Identify which cell holds the provided text, then report its (X, Y) central coordinate. 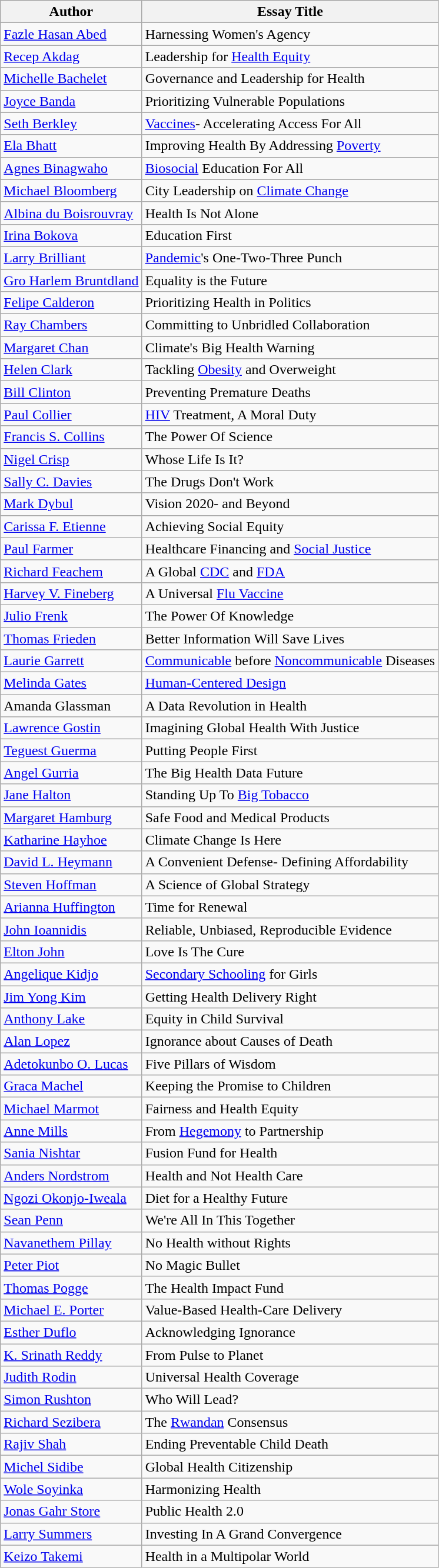
The Big Health Data Future (290, 773)
Mark Dybul (71, 504)
Sania Nishtar (71, 1153)
Diet for a Healthy Future (290, 1198)
Harnessing Women's Agency (290, 34)
No Magic Bullet (290, 1265)
Value-Based Health-Care Delivery (290, 1310)
Lawrence Gostin (71, 728)
Michel Sidibe (71, 1467)
Ray Chambers (71, 325)
Improving Health By Addressing Poverty (290, 146)
Joyce Banda (71, 101)
Putting People First (290, 750)
Achieving Social Equity (290, 526)
From Hegemony to Partnership (290, 1131)
Bill Clinton (71, 392)
Governance and Leadership for Health (290, 79)
Gro Harlem Bruntdland (71, 281)
Global Health Citizenship (290, 1467)
Ela Bhatt (71, 146)
Keeping the Promise to Children (290, 1086)
Ngozi Okonjo-Iweala (71, 1198)
No Health without Rights (290, 1243)
The Health Impact Fund (290, 1287)
K. Srinath Reddy (71, 1355)
Anders Nordstrom (71, 1176)
Five Pillars of Wisdom (290, 1064)
Jim Yong Kim (71, 997)
The Drugs Don't Work (290, 482)
David L. Heymann (71, 862)
Love Is The Cure (290, 952)
Climate Change Is Here (290, 840)
Angelique Kidjo (71, 974)
Jane Halton (71, 795)
Katharine Hayhoe (71, 840)
From Pulse to Planet (290, 1355)
Communicable before Noncommunicable Diseases (290, 661)
We're All In This Together (290, 1220)
Margaret Hamburg (71, 818)
Acknowledging Ignorance (290, 1332)
Rajiv Shah (71, 1444)
Amanda Glassman (71, 706)
A Convenient Defense- Defining Affordability (290, 862)
Julio Frenk (71, 616)
Sean Penn (71, 1220)
Prioritizing Vulnerable Populations (290, 101)
Equity in Child Survival (290, 1019)
Steven Hoffman (71, 885)
Agnes Binagwaho (71, 168)
Michael Marmot (71, 1109)
Pandemic's One-Two-Three Punch (290, 258)
Arianna Huffington (71, 907)
Equality is the Future (290, 281)
Getting Health Delivery Right (290, 997)
Michael E. Porter (71, 1310)
Better Information Will Save Lives (290, 638)
Helen Clark (71, 370)
Climate's Big Health Warning (290, 348)
Judith Rodin (71, 1377)
Paul Farmer (71, 549)
Nigel Crisp (71, 459)
Tackling Obesity and Overweight (290, 370)
Universal Health Coverage (290, 1377)
Carissa F. Etienne (71, 526)
Laurie Garrett (71, 661)
Larry Summers (71, 1534)
Biosocial Education For All (290, 168)
Larry Brilliant (71, 258)
Elton John (71, 952)
Melinda Gates (71, 683)
Leadership for Health Equity (290, 56)
Preventing Premature Deaths (290, 392)
Irina Bokova (71, 235)
Fazle Hasan Abed (71, 34)
Reliable, Unbiased, Reproducible Evidence (290, 929)
A Universal Flu Vaccine (290, 593)
Human-Centered Design (290, 683)
Vision 2020- and Beyond (290, 504)
Public Health 2.0 (290, 1512)
Anne Mills (71, 1131)
Vaccines- Accelerating Access For All (290, 124)
Paul Collier (71, 415)
Whose Life Is It? (290, 459)
Esther Duflo (71, 1332)
Thomas Pogge (71, 1287)
Secondary Schooling for Girls (290, 974)
Albina du Boisrouvray (71, 213)
Author (71, 12)
Fusion Fund for Health (290, 1153)
The Power Of Knowledge (290, 616)
Graca Machel (71, 1086)
Alan Lopez (71, 1042)
Standing Up To Big Tobacco (290, 795)
Wole Soyinka (71, 1489)
A Global CDC and FDA (290, 571)
John Ioannidis (71, 929)
Richard Sezibera (71, 1422)
Health and Not Health Care (290, 1176)
Felipe Calderon (71, 303)
Simon Rushton (71, 1400)
Angel Gurria (71, 773)
Recep Akdag (71, 56)
Harvey V. Fineberg (71, 593)
Keizo Takemi (71, 1556)
Michael Bloomberg (71, 191)
Ending Preventable Child Death (290, 1444)
Thomas Frieden (71, 638)
Fairness and Health Equity (290, 1109)
The Power Of Science (290, 437)
Healthcare Financing and Social Justice (290, 549)
Michelle Bachelet (71, 79)
Ignorance about Causes of Death (290, 1042)
Education First (290, 235)
Anthony Lake (71, 1019)
Who Will Lead? (290, 1400)
HIV Treatment, A Moral Duty (290, 415)
Peter Piot (71, 1265)
Richard Feachem (71, 571)
Adetokunbo O. Lucas (71, 1064)
Margaret Chan (71, 348)
Prioritizing Health in Politics (290, 303)
Jonas Gahr Store (71, 1512)
Francis S. Collins (71, 437)
City Leadership on Climate Change (290, 191)
Investing In A Grand Convergence (290, 1534)
Health Is Not Alone (290, 213)
Time for Renewal (290, 907)
Safe Food and Medical Products (290, 818)
Health in a Multipolar World (290, 1556)
Harmonizing Health (290, 1489)
Essay Title (290, 12)
A Data Revolution in Health (290, 706)
Imagining Global Health With Justice (290, 728)
The Rwandan Consensus (290, 1422)
Committing to Unbridled Collaboration (290, 325)
Seth Berkley (71, 124)
Navanethem Pillay (71, 1243)
A Science of Global Strategy (290, 885)
Sally C. Davies (71, 482)
Teguest Guerma (71, 750)
